Scan for the cell matching the given text and deliver its [X, Y] coordinate at center. 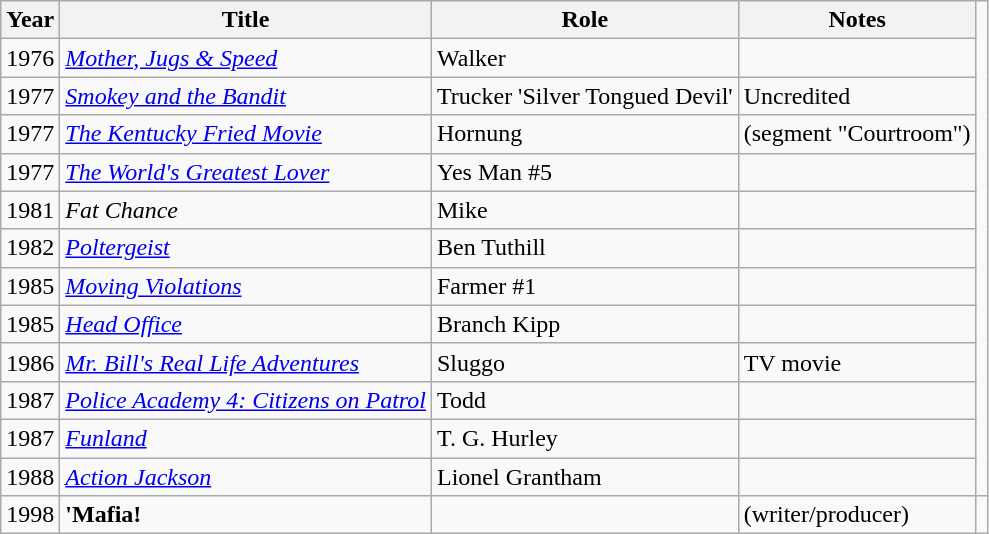
(segment "Courtroom") [857, 134]
Hornung [584, 134]
Lionel Grantham [584, 477]
T. G. Hurley [584, 438]
The Kentucky Fried Movie [246, 134]
Year [30, 20]
Head Office [246, 324]
(writer/producer) [857, 515]
Title [246, 20]
1986 [30, 362]
Uncredited [857, 96]
Police Academy 4: Citizens on Patrol [246, 400]
Notes [857, 20]
Branch Kipp [584, 324]
Sluggo [584, 362]
Funland [246, 438]
Role [584, 20]
Yes Man #5 [584, 172]
Farmer #1 [584, 286]
Ben Tuthill [584, 248]
TV movie [857, 362]
Fat Chance [246, 210]
1976 [30, 58]
Walker [584, 58]
'Mafia! [246, 515]
Mike [584, 210]
Poltergeist [246, 248]
Smokey and the Bandit [246, 96]
Moving Violations [246, 286]
Mother, Jugs & Speed [246, 58]
Todd [584, 400]
1982 [30, 248]
Action Jackson [246, 477]
Mr. Bill's Real Life Adventures [246, 362]
1998 [30, 515]
1988 [30, 477]
The World's Greatest Lover [246, 172]
Trucker 'Silver Tongued Devil' [584, 96]
1981 [30, 210]
